Provide the [X, Y] coordinate of the cell's center where the given text is located.  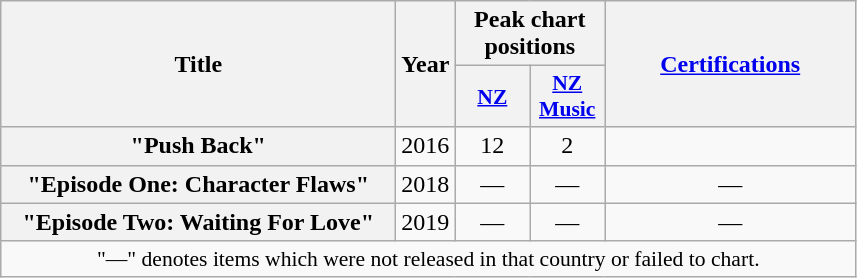
2 [568, 146]
2018 [426, 184]
"—" denotes items which were not released in that country or failed to chart. [428, 259]
NZ [492, 96]
Title [198, 64]
Certifications [730, 64]
"Episode Two: Waiting For Love" [198, 222]
NZ Music [568, 96]
"Episode One: Character Flaws" [198, 184]
Peak chart positions [530, 34]
2016 [426, 146]
2019 [426, 222]
12 [492, 146]
Year [426, 64]
"Push Back" [198, 146]
